Detect which cell encompasses the target text, then output its (x, y) center coordinate. 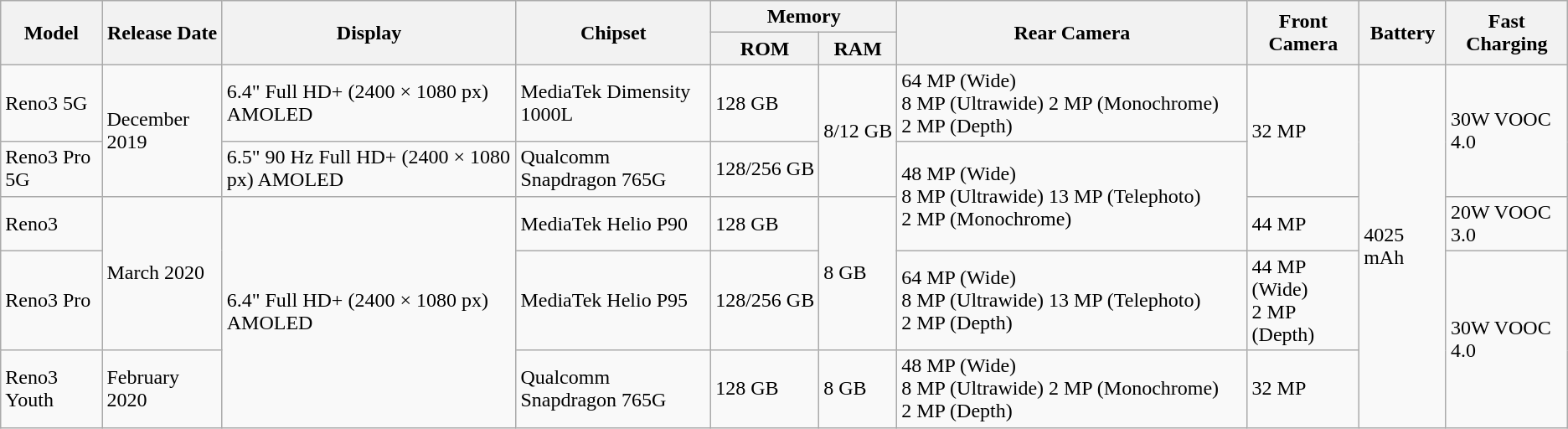
December 2019 (162, 131)
Reno3 (52, 223)
Front Camera (1303, 33)
Memory (804, 17)
64 MP (Wide)8 MP (Ultrawide) 13 MP (Telephoto) 2 MP (Depth) (1072, 300)
Release Date (162, 33)
Reno3 Youth (52, 389)
48 MP (Wide)8 MP (Ultrawide) 13 MP (Telephoto) 2 MP (Monochrome) (1072, 196)
48 MP (Wide)8 MP (Ultrawide) 2 MP (Monochrome) 2 MP (Depth) (1072, 389)
MediaTek Dimensity 1000L (613, 103)
Reno3 Pro (52, 300)
20W VOOC 3.0 (1506, 223)
RAM (858, 49)
44 MP (Wide)2 MP (Depth) (1303, 300)
44 MP (1303, 223)
MediaTek Helio P90 (613, 223)
8/12 GB (858, 131)
Reno3 Pro 5G (52, 169)
Battery (1403, 33)
Model (52, 33)
64 MP (Wide)8 MP (Ultrawide) 2 MP (Monochrome) 2 MP (Depth) (1072, 103)
Chipset (613, 33)
Rear Camera (1072, 33)
Fast Charging (1506, 33)
March 2020 (162, 273)
February 2020 (162, 389)
Display (369, 33)
ROM (766, 49)
4025 mAh (1403, 246)
MediaTek Helio P95 (613, 300)
6.5" 90 Hz Full HD+ (2400 × 1080 px) AMOLED (369, 169)
Reno3 5G (52, 103)
